Provide the (x, y) coordinate of the cell's center where the given text is located.  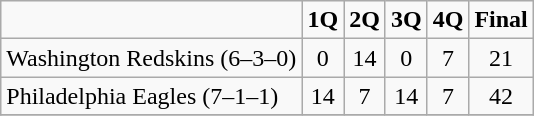
21 (501, 58)
1Q (323, 20)
42 (501, 96)
4Q (448, 20)
2Q (365, 20)
Final (501, 20)
Philadelphia Eagles (7–1–1) (152, 96)
Washington Redskins (6–3–0) (152, 58)
3Q (406, 20)
